Search for the cell housing the specified text and yield its [X, Y] center coordinate. 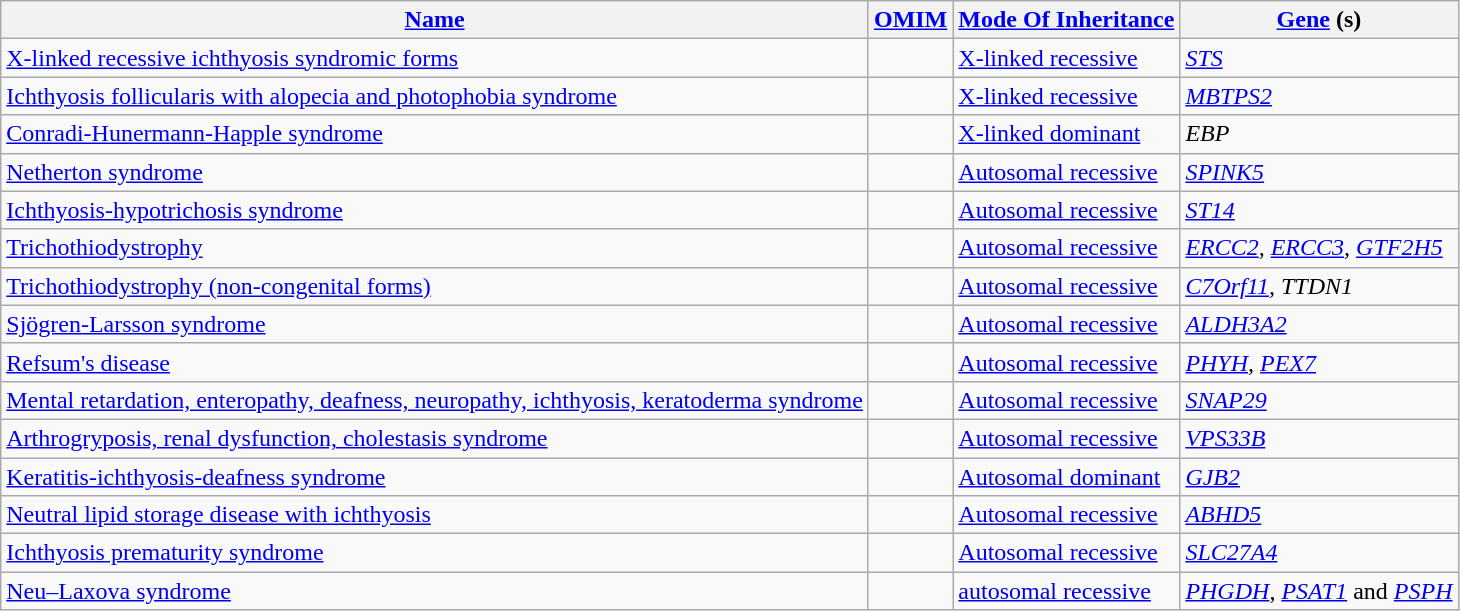
EBP [1319, 134]
SNAP29 [1319, 400]
Netherton syndrome [435, 172]
ST14 [1319, 210]
PHGDH, PSAT1 and PSPH [1319, 591]
C7Orf11, TTDN1 [1319, 286]
Conradi-Hunermann-Happle syndrome [435, 134]
Refsum's disease [435, 362]
Neu–Laxova syndrome [435, 591]
SPINK5 [1319, 172]
ALDH3A2 [1319, 324]
ERCC2, ERCC3, GTF2H5 [1319, 248]
VPS33B [1319, 438]
Neutral lipid storage disease with ichthyosis [435, 515]
Autosomal dominant [1066, 477]
STS [1319, 58]
Mode Of Inheritance [1066, 20]
SLC27A4 [1319, 553]
MBTPS2 [1319, 96]
Ichthyosis prematurity syndrome [435, 553]
ABHD5 [1319, 515]
Gene (s) [1319, 20]
OMIM [910, 20]
Trichothiodystrophy (non-congenital forms) [435, 286]
Name [435, 20]
X-linked dominant [1066, 134]
GJB2 [1319, 477]
Ichthyosis follicularis with alopecia and photophobia syndrome [435, 96]
Keratitis-ichthyosis-deafness syndrome [435, 477]
Trichothiodystrophy [435, 248]
X-linked recessive ichthyosis syndromic forms [435, 58]
PHYH, PEX7 [1319, 362]
Arthrogryposis, renal dysfunction, cholestasis syndrome [435, 438]
autosomal recessive [1066, 591]
Sjögren-Larsson syndrome [435, 324]
Ichthyosis-hypotrichosis syndrome [435, 210]
Mental retardation, enteropathy, deafness, neuropathy, ichthyosis, keratoderma syndrome [435, 400]
